Extract the [X, Y] coordinate from the center of the cell holding the provided text.  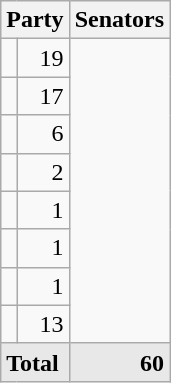
13 [43, 324]
6 [43, 134]
Party [35, 20]
Senators [119, 20]
19 [43, 58]
Total [35, 362]
17 [43, 96]
60 [119, 362]
2 [43, 172]
